Return [x, y] of the center of cell containing provided text 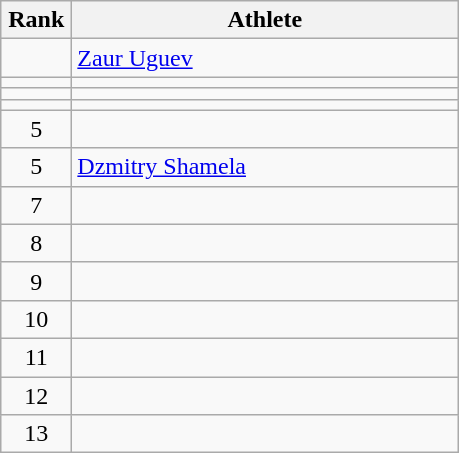
7 [36, 205]
10 [36, 319]
12 [36, 395]
Rank [36, 20]
11 [36, 357]
8 [36, 243]
13 [36, 434]
Zaur Uguev [265, 58]
Athlete [265, 20]
Dzmitry Shamela [265, 167]
9 [36, 281]
